Return (X, Y) of the center of cell containing provided text 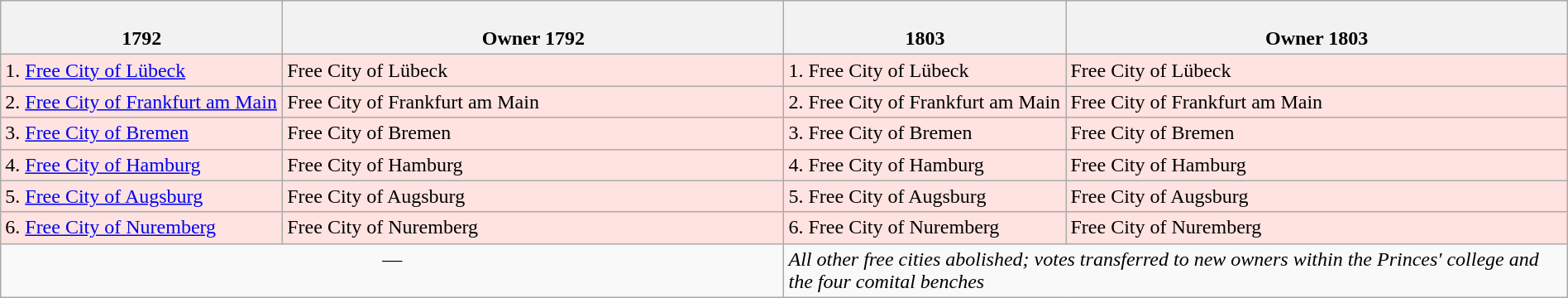
1792 (142, 28)
1803 (925, 28)
Owner 1792 (533, 28)
— (392, 270)
Owner 1803 (1317, 28)
All other free cities abolished; votes transferred to new owners within the Princes' college and the four comital benches (1176, 270)
